Find where the given text appears and provide that cell's center as [x, y] coordinate. 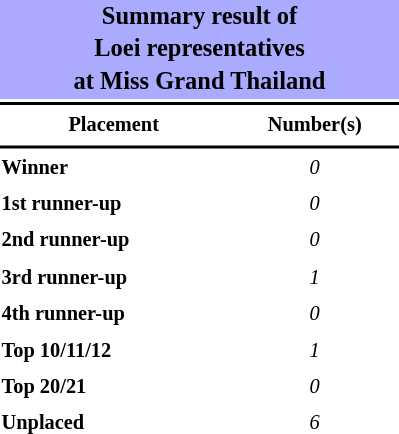
2nd runner-up [114, 241]
Number(s) [314, 125]
Top 20/21 [114, 387]
Top 10/11/12 [114, 351]
Winner [114, 168]
Placement [114, 125]
3rd runner-up [114, 278]
Summary result ofLoei representativesat Miss Grand Thailand [200, 50]
1st runner-up [114, 204]
4th runner-up [114, 314]
